Return [x, y] of the center of cell containing provided text 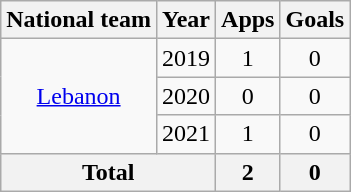
2021 [186, 134]
2019 [186, 58]
National team [79, 20]
2020 [186, 96]
Total [108, 172]
2 [248, 172]
Lebanon [79, 96]
Apps [248, 20]
Year [186, 20]
Goals [315, 20]
